Find where the given text appears and provide that cell's center as [x, y] coordinate. 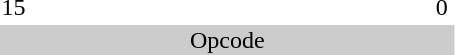
Opcode [227, 40]
